Pinpoint the cell where the given text exists, returning its (x, y) midpoint coordinate. 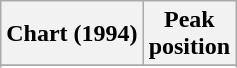
Peakposition (189, 34)
Chart (1994) (72, 34)
